Locate the cell with the specified text and output its (x, y) center coordinate. 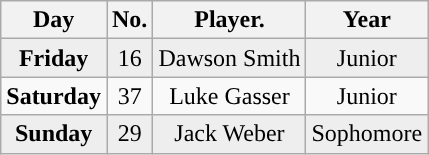
Dawson Smith (230, 58)
No. (129, 20)
Year (367, 20)
29 (129, 134)
37 (129, 96)
Friday (54, 58)
Player. (230, 20)
Saturday (54, 96)
Sophomore (367, 134)
Day (54, 20)
16 (129, 58)
Luke Gasser (230, 96)
Jack Weber (230, 134)
Sunday (54, 134)
